Detect which cell encompasses the target text, then output its [X, Y] center coordinate. 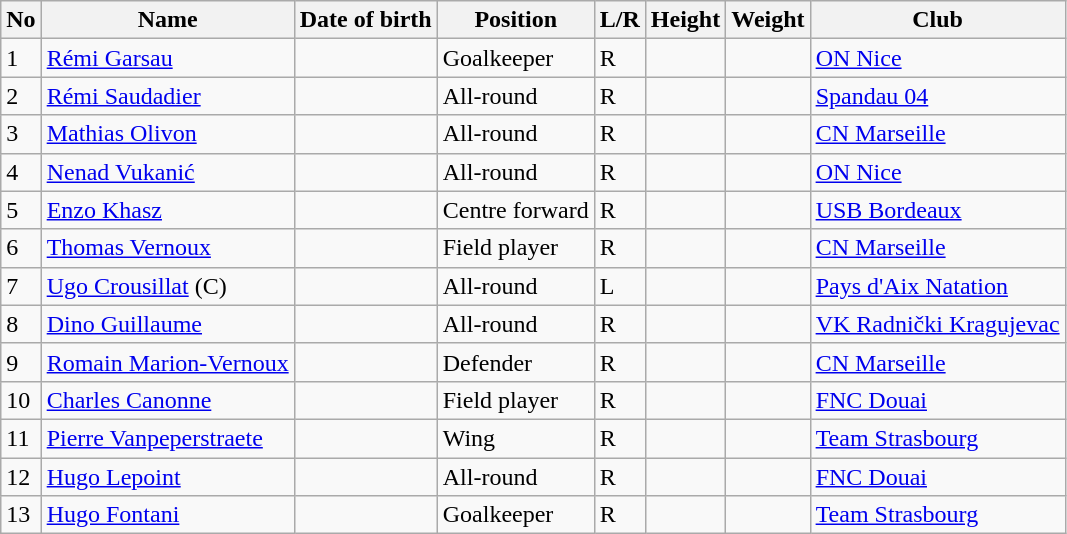
7 [21, 286]
Charles Canonne [168, 400]
Position [516, 20]
9 [21, 362]
Pierre Vanpeperstraete [168, 438]
Date of birth [366, 20]
11 [21, 438]
1 [21, 58]
Centre forward [516, 210]
6 [21, 248]
Hugo Fontani [168, 515]
VK Radnički Kragujevac [938, 324]
Thomas Vernoux [168, 248]
Rémi Saudadier [168, 96]
10 [21, 400]
Height [685, 20]
Defender [516, 362]
Club [938, 20]
Dino Guillaume [168, 324]
USB Bordeaux [938, 210]
L [620, 286]
Ugo Crousillat (C) [168, 286]
Hugo Lepoint [168, 477]
Nenad Vukanić [168, 172]
12 [21, 477]
Weight [768, 20]
Spandau 04 [938, 96]
Romain Marion-Vernoux [168, 362]
L/R [620, 20]
4 [21, 172]
8 [21, 324]
2 [21, 96]
Enzo Khasz [168, 210]
13 [21, 515]
Name [168, 20]
Rémi Garsau [168, 58]
Mathias Olivon [168, 134]
3 [21, 134]
No [21, 20]
5 [21, 210]
Wing [516, 438]
Pays d'Aix Natation [938, 286]
